Search for the cell housing the specified text and yield its [X, Y] center coordinate. 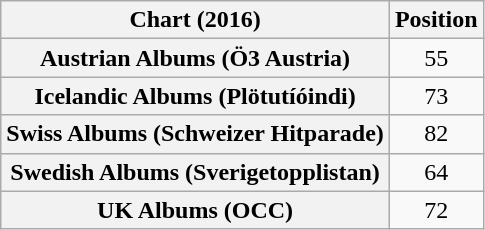
Chart (2016) [196, 20]
73 [436, 96]
Swedish Albums (Sverigetopplistan) [196, 172]
UK Albums (OCC) [196, 210]
Position [436, 20]
82 [436, 134]
Icelandic Albums (Plötutíóindi) [196, 96]
72 [436, 210]
55 [436, 58]
Swiss Albums (Schweizer Hitparade) [196, 134]
64 [436, 172]
Austrian Albums (Ö3 Austria) [196, 58]
